For the text-containing cell, return its midpoint in (x, y) coordinate format. 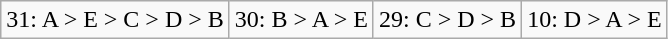
29: C > D > B (447, 20)
10: D > A > E (594, 20)
30: B > A > E (301, 20)
31: A > E > C > D > B (116, 20)
